Determine the (X, Y) coordinate at the center of the cell enclosing the given text.  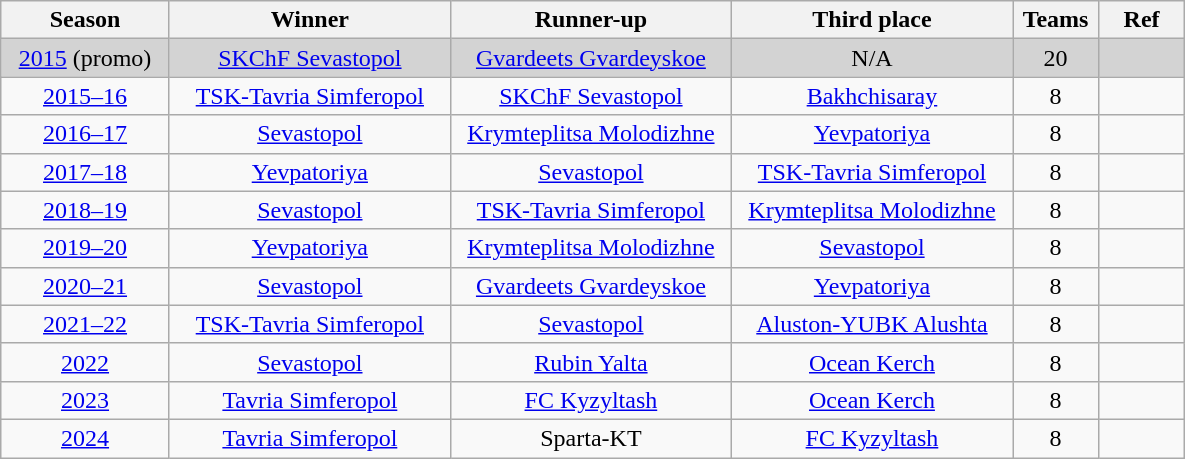
2023 (86, 400)
Runner-up (590, 20)
2015–16 (86, 96)
2024 (86, 438)
Aluston-YUBK Alushta (872, 324)
Rubin Yalta (590, 362)
Bakhchisaray (872, 96)
2018–19 (86, 210)
Teams (1055, 20)
2019–20 (86, 248)
2021–22 (86, 324)
Sparta-KT (590, 438)
Ref (1142, 20)
2022 (86, 362)
Third place (872, 20)
2016–17 (86, 134)
Winner (310, 20)
2015 (promo) (86, 58)
2020–21 (86, 286)
2017–18 (86, 172)
N/A (872, 58)
20 (1055, 58)
Season (86, 20)
